Output the [x, y] coordinate of the center of the cell containing the given text.  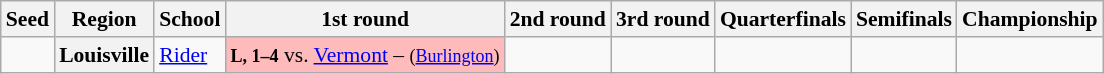
Quarterfinals [783, 19]
3rd round [663, 19]
Semifinals [904, 19]
Louisville [104, 55]
Region [104, 19]
1st round [364, 19]
2nd round [558, 19]
Championship [1030, 19]
Rider [190, 55]
School [190, 19]
L, 1–4 vs. Vermont – (Burlington) [364, 55]
Seed [28, 19]
